For the text-containing cell, return its midpoint in [X, Y] coordinate format. 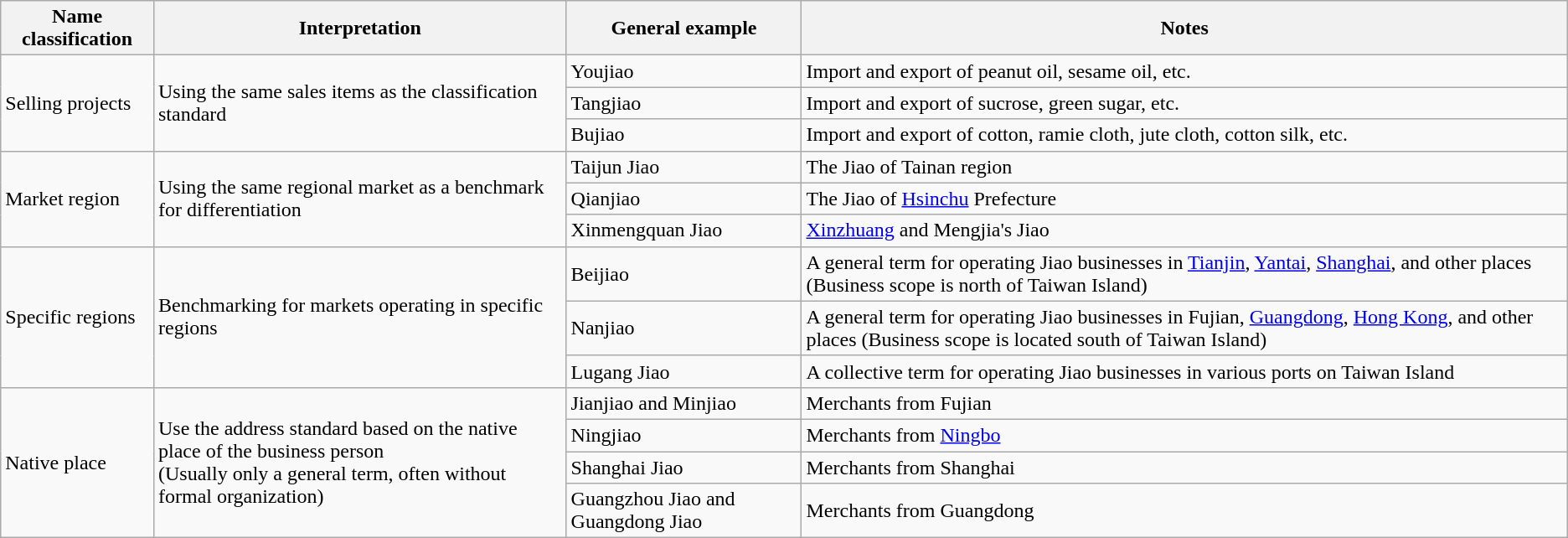
Xinmengquan Jiao [683, 230]
Market region [77, 199]
General example [683, 28]
Lugang Jiao [683, 371]
Import and export of peanut oil, sesame oil, etc. [1184, 71]
Guangzhou Jiao and Guangdong Jiao [683, 511]
Native place [77, 463]
Jianjiao and Minjiao [683, 403]
Xinzhuang and Mengjia's Jiao [1184, 230]
Selling projects [77, 103]
Merchants from Ningbo [1184, 435]
Benchmarking for markets operating in specific regions [360, 317]
Using the same regional market as a benchmark for differentiation [360, 199]
Taijun Jiao [683, 167]
A general term for operating Jiao businesses in Tianjin, Yantai, Shanghai, and other places (Business scope is north of Taiwan Island) [1184, 273]
The Jiao of Tainan region [1184, 167]
Beijiao [683, 273]
Use the address standard based on the native place of the business person(Usually only a general term, often without formal organization) [360, 463]
Youjiao [683, 71]
Shanghai Jiao [683, 467]
Import and export of sucrose, green sugar, etc. [1184, 103]
Interpretation [360, 28]
Notes [1184, 28]
A collective term for operating Jiao businesses in various ports on Taiwan Island [1184, 371]
A general term for operating Jiao businesses in Fujian, Guangdong, Hong Kong, and other places (Business scope is located south of Taiwan Island) [1184, 328]
Merchants from Fujian [1184, 403]
Merchants from Guangdong [1184, 511]
Merchants from Shanghai [1184, 467]
The Jiao of Hsinchu Prefecture [1184, 199]
Import and export of cotton, ramie cloth, jute cloth, cotton silk, etc. [1184, 135]
Nanjiao [683, 328]
Name classification [77, 28]
Using the same sales items as the classification standard [360, 103]
Qianjiao [683, 199]
Tangjiao [683, 103]
Specific regions [77, 317]
Ningjiao [683, 435]
Bujiao [683, 135]
